Pinpoint the cell where the given text exists, returning its (X, Y) midpoint coordinate. 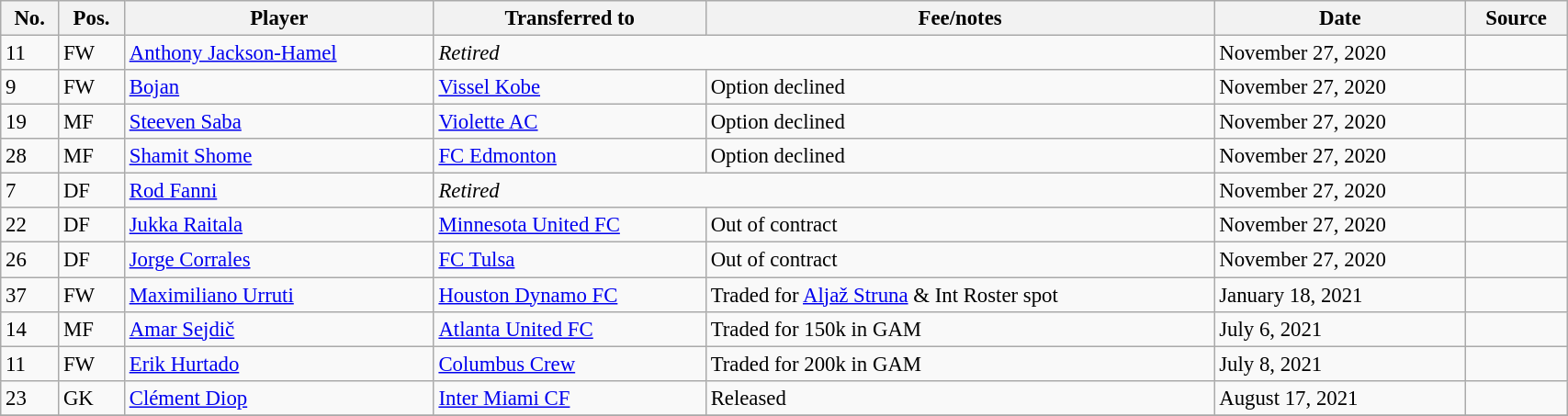
Rod Fanni (279, 191)
Pos. (92, 18)
Shamit Shome (279, 156)
Clément Diop (279, 398)
7 (29, 191)
Anthony Jackson-Hamel (279, 53)
Released (960, 398)
Minnesota United FC (570, 225)
37 (29, 295)
FC Tulsa (570, 260)
Transferred to (570, 18)
28 (29, 156)
Jorge Corrales (279, 260)
Traded for Aljaž Struna & Int Roster spot (960, 295)
26 (29, 260)
Violette AC (570, 122)
January 18, 2021 (1340, 295)
23 (29, 398)
July 8, 2021 (1340, 364)
22 (29, 225)
Inter Miami CF (570, 398)
Atlanta United FC (570, 329)
No. (29, 18)
14 (29, 329)
FC Edmonton (570, 156)
GK (92, 398)
Steeven Saba (279, 122)
Date (1340, 18)
Source (1517, 18)
Houston Dynamo FC (570, 295)
Traded for 200k in GAM (960, 364)
Columbus Crew (570, 364)
Fee/notes (960, 18)
9 (29, 87)
Jukka Raitala (279, 225)
Bojan (279, 87)
19 (29, 122)
Amar Sejdič (279, 329)
Traded for 150k in GAM (960, 329)
Vissel Kobe (570, 87)
July 6, 2021 (1340, 329)
Maximiliano Urruti (279, 295)
Erik Hurtado (279, 364)
August 17, 2021 (1340, 398)
Player (279, 18)
